For the text-containing cell, return its midpoint in [X, Y] coordinate format. 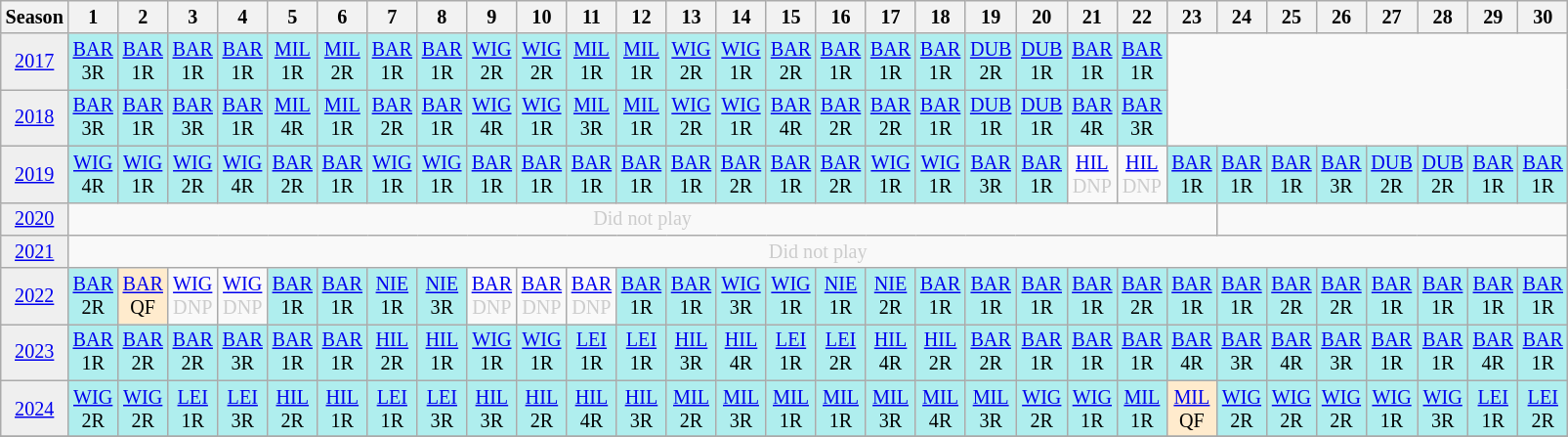
15 [791, 18]
Season [35, 18]
16 [840, 18]
MILQF [1192, 409]
12 [641, 18]
4 [242, 18]
26 [1340, 18]
NIE2R [891, 296]
18 [940, 18]
14 [741, 18]
2017 [35, 62]
2019 [35, 174]
22 [1141, 18]
3 [193, 18]
NIE3R [442, 296]
10 [541, 18]
2021 [35, 252]
23 [1192, 18]
1 [94, 18]
25 [1292, 18]
8 [442, 18]
17 [891, 18]
9 [492, 18]
11 [592, 18]
30 [1544, 18]
27 [1391, 18]
29 [1493, 18]
2024 [35, 409]
20 [1041, 18]
2 [143, 18]
2023 [35, 353]
13 [692, 18]
7 [393, 18]
5 [293, 18]
2022 [35, 296]
6 [342, 18]
28 [1443, 18]
19 [991, 18]
2018 [35, 118]
21 [1092, 18]
BARQF [143, 296]
2020 [35, 219]
24 [1241, 18]
